Return [x, y] of the center of cell containing provided text 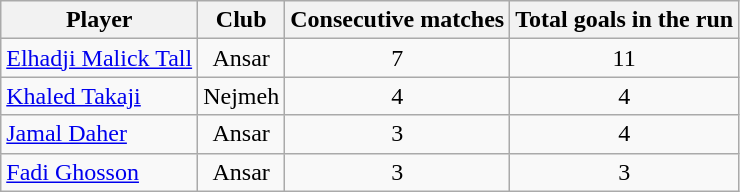
Consecutive matches [398, 20]
Khaled Takaji [100, 96]
Club [242, 20]
Fadi Ghosson [100, 172]
Jamal Daher [100, 134]
Player [100, 20]
7 [398, 58]
11 [624, 58]
Total goals in the run [624, 20]
Elhadji Malick Tall [100, 58]
Nejmeh [242, 96]
